Determine the (x, y) coordinate at the center of the cell enclosing the given text.  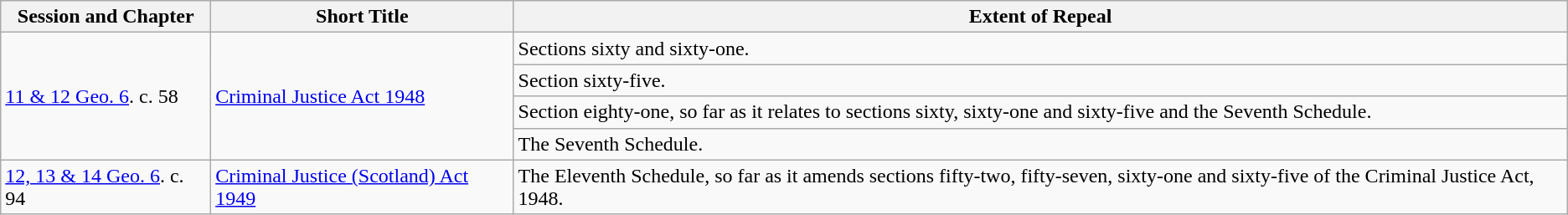
The Eleventh Schedule, so far as it amends sections fifty-two, fifty-seven, sixty-one and sixty-five of the Criminal Justice Act, 1948. (1040, 187)
Short Title (362, 17)
12, 13 & 14 Geo. 6. c. 94 (106, 187)
Section eighty-one, so far as it relates to sections sixty, sixty-one and sixty-five and the Seventh Schedule. (1040, 112)
Extent of Repeal (1040, 17)
Criminal Justice Act 1948 (362, 96)
Criminal Justice (Scotland) Act 1949 (362, 187)
11 & 12 Geo. 6. c. 58 (106, 96)
Section sixty-five. (1040, 80)
The Seventh Schedule. (1040, 144)
Session and Chapter (106, 17)
Sections sixty and sixty-one. (1040, 49)
